Determine the [X, Y] coordinate at the center of the cell enclosing the given text.  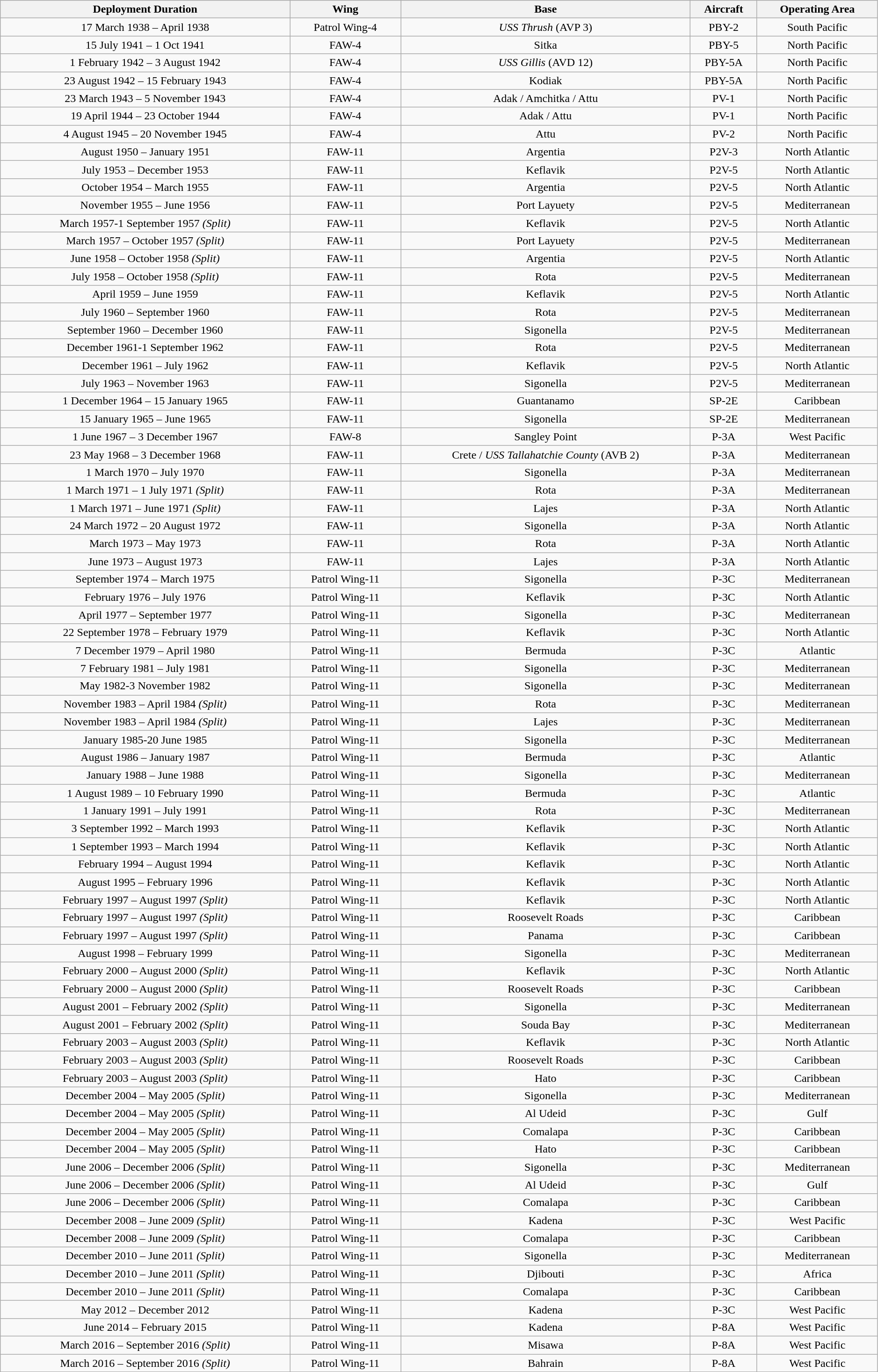
January 1985-20 June 1985 [145, 739]
Kodiak [545, 80]
P2V-3 [724, 152]
July 1960 – September 1960 [145, 312]
August 1998 – February 1999 [145, 953]
Misawa [545, 1345]
1 June 1967 – 3 December 1967 [145, 437]
23 May 1968 – 3 December 1968 [145, 454]
1 August 1989 – 10 February 1990 [145, 793]
Attu [545, 134]
March 1957 – October 1957 (Split) [145, 241]
Crete / USS Tallahatchie County (AVB 2) [545, 454]
Adak / Amchitka / Attu [545, 98]
7 February 1981 – July 1981 [145, 668]
1 March 1971 – June 1971 (Split) [145, 508]
23 March 1943 – 5 November 1943 [145, 98]
Africa [817, 1274]
Adak / Attu [545, 116]
24 March 1972 – 20 August 1972 [145, 526]
June 1973 – August 1973 [145, 562]
Base [545, 9]
PV-2 [724, 134]
August 1950 – January 1951 [145, 152]
July 1958 – October 1958 (Split) [145, 277]
South Pacific [817, 27]
Bahrain [545, 1363]
1 December 1964 – 15 January 1965 [145, 401]
Guantanamo [545, 401]
23 August 1942 – 15 February 1943 [145, 80]
15 July 1941 – 1 Oct 1941 [145, 45]
Panama [545, 935]
Operating Area [817, 9]
Wing [345, 9]
August 1995 – February 1996 [145, 882]
Deployment Duration [145, 9]
March 1973 – May 1973 [145, 544]
15 January 1965 – June 1965 [145, 419]
USS Thrush (AVP 3) [545, 27]
1 January 1991 – July 1991 [145, 811]
June 1958 – October 1958 (Split) [145, 259]
Aircraft [724, 9]
July 1963 – November 1963 [145, 383]
September 1974 – March 1975 [145, 579]
February 1976 – July 1976 [145, 597]
Djibouti [545, 1274]
19 April 1944 – 23 October 1944 [145, 116]
7 December 1979 – April 1980 [145, 650]
17 March 1938 – April 1938 [145, 27]
February 1994 – August 1994 [145, 864]
22 September 1978 – February 1979 [145, 633]
April 1977 – September 1977 [145, 615]
1 February 1942 – 3 August 1942 [145, 63]
May 2012 – December 2012 [145, 1309]
March 1957-1 September 1957 (Split) [145, 223]
June 2014 – February 2015 [145, 1327]
4 August 1945 – 20 November 1945 [145, 134]
April 1959 – June 1959 [145, 294]
1 March 1970 – July 1970 [145, 472]
FAW-8 [345, 437]
August 1986 – January 1987 [145, 757]
January 1988 – June 1988 [145, 775]
September 1960 – December 1960 [145, 330]
May 1982-3 November 1982 [145, 686]
3 September 1992 – March 1993 [145, 829]
November 1955 – June 1956 [145, 205]
PBY-2 [724, 27]
Souda Bay [545, 1024]
USS Gillis (AVD 12) [545, 63]
October 1954 – March 1955 [145, 187]
Patrol Wing-4 [345, 27]
1 March 1971 – 1 July 1971 (Split) [145, 490]
December 1961 – July 1962 [145, 365]
1 September 1993 – March 1994 [145, 847]
July 1953 – December 1953 [145, 169]
PBY-5 [724, 45]
December 1961-1 September 1962 [145, 348]
Sangley Point [545, 437]
Sitka [545, 45]
